For the text-containing cell, return its midpoint in [x, y] coordinate format. 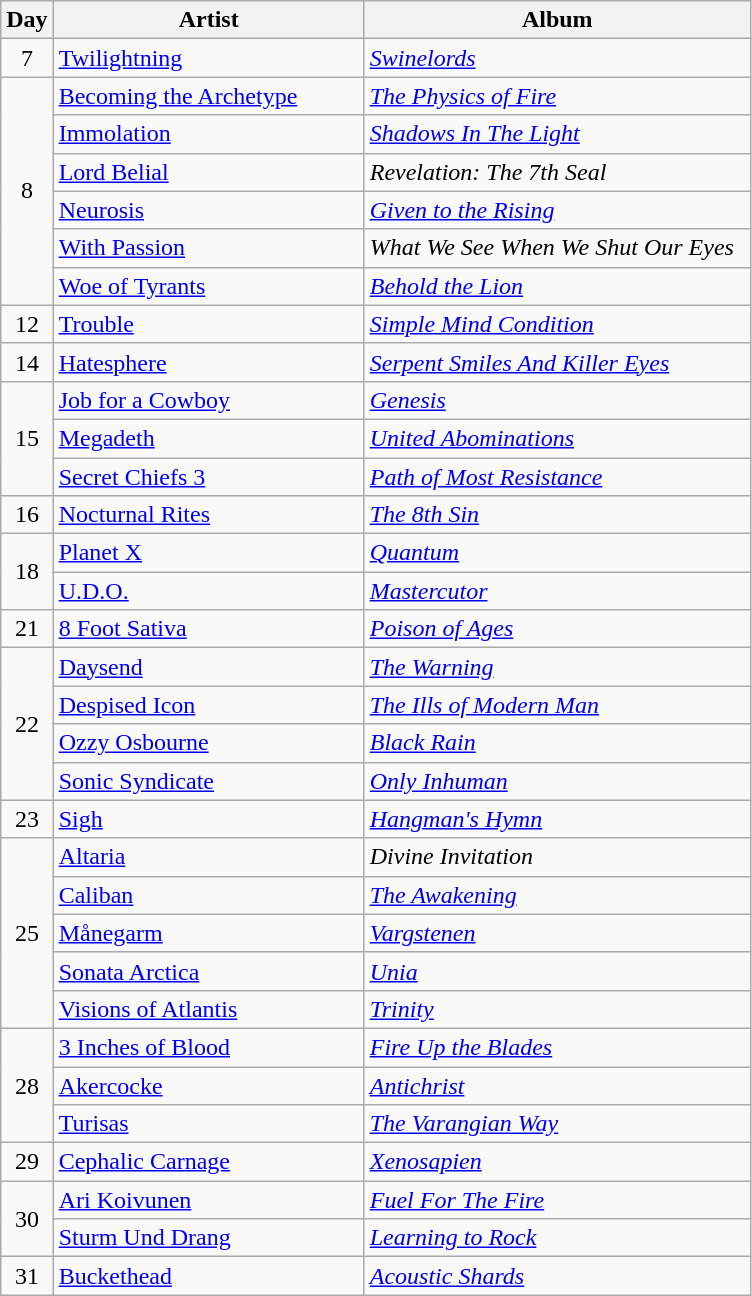
29 [27, 1162]
Xenosapien [557, 1162]
Day [27, 20]
25 [27, 933]
16 [27, 515]
Hatesphere [208, 362]
Hangman's Hymn [557, 819]
12 [27, 324]
Trouble [208, 324]
The Varangian Way [557, 1124]
Planet X [208, 553]
15 [27, 438]
Artist [208, 20]
Becoming the Archetype [208, 96]
Fire Up the Blades [557, 1047]
Path of Most Resistance [557, 477]
Buckethead [208, 1276]
Månegarm [208, 933]
Akercocke [208, 1085]
Cephalic Carnage [208, 1162]
Ozzy Osbourne [208, 743]
What We See When We Shut Our Eyes [557, 248]
3 Inches of Blood [208, 1047]
31 [27, 1276]
Caliban [208, 895]
Revelation: The 7th Seal [557, 172]
Fuel For The Fire [557, 1200]
Altaria [208, 857]
The Ills of Modern Man [557, 705]
U.D.O. [208, 591]
Black Rain [557, 743]
The 8th Sin [557, 515]
The Awakening [557, 895]
14 [27, 362]
8 [27, 191]
Despised Icon [208, 705]
Behold the Lion [557, 286]
7 [27, 58]
Album [557, 20]
Daysend [208, 667]
Visions of Atlantis [208, 1009]
Nocturnal Rites [208, 515]
Only Inhuman [557, 781]
Sigh [208, 819]
21 [27, 629]
Learning to Rock [557, 1238]
18 [27, 572]
Immolation [208, 134]
Job for a Cowboy [208, 400]
Shadows In The Light [557, 134]
Antichrist [557, 1085]
Given to the Rising [557, 210]
Acoustic Shards [557, 1276]
Secret Chiefs 3 [208, 477]
23 [27, 819]
Twilightning [208, 58]
Unia [557, 971]
30 [27, 1219]
Sonic Syndicate [208, 781]
The Warning [557, 667]
8 Foot Sativa [208, 629]
Quantum [557, 553]
Genesis [557, 400]
Poison of Ages [557, 629]
Turisas [208, 1124]
Woe of Tyrants [208, 286]
Vargstenen [557, 933]
Lord Belial [208, 172]
Simple Mind Condition [557, 324]
Mastercutor [557, 591]
Serpent Smiles And Killer Eyes [557, 362]
Sturm Und Drang [208, 1238]
The Physics of Fire [557, 96]
Trinity [557, 1009]
Ari Koivunen [208, 1200]
Megadeth [208, 438]
Swinelords [557, 58]
United Abominations [557, 438]
Divine Invitation [557, 857]
Sonata Arctica [208, 971]
With Passion [208, 248]
28 [27, 1085]
22 [27, 724]
Neurosis [208, 210]
